From the cell containing the given text, extract its center point as [x, y] coordinate. 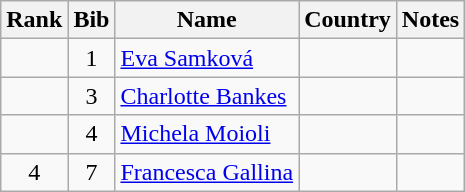
Rank [34, 20]
Country [348, 20]
7 [92, 172]
Francesca Gallina [207, 172]
3 [92, 96]
Michela Moioli [207, 134]
Notes [430, 20]
Eva Samková [207, 58]
1 [92, 58]
Charlotte Bankes [207, 96]
Bib [92, 20]
Name [207, 20]
